Search for the cell housing the specified text and yield its (x, y) center coordinate. 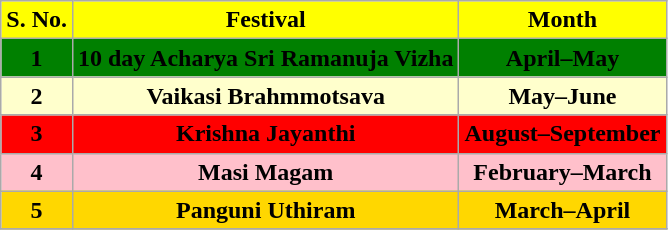
10 day Acharya Sri Ramanuja Vizha (265, 58)
Masi Magam (265, 172)
Festival (265, 20)
March–April (562, 210)
Vaikasi Brahmmotsava (265, 96)
Panguni Uthiram (265, 210)
February–March (562, 172)
Month (562, 20)
1 (37, 58)
S. No. (37, 20)
3 (37, 134)
5 (37, 210)
May–June (562, 96)
April–May (562, 58)
August–September (562, 134)
Krishna Jayanthi (265, 134)
4 (37, 172)
2 (37, 96)
